Provide the [X, Y] coordinate of the cell's center where the given text is located.  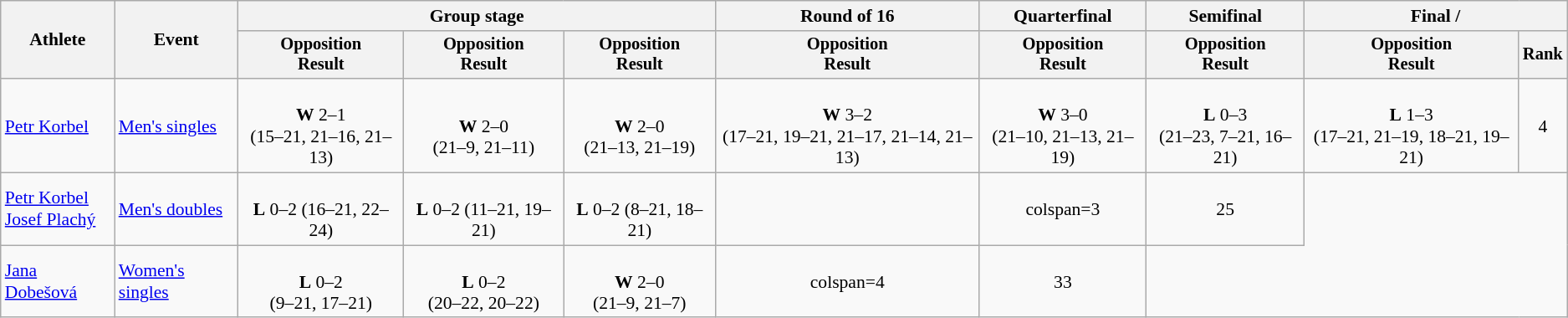
Men's singles [176, 126]
W 2–1(15–21, 21–16, 21–13) [321, 126]
colspan=3 [1063, 209]
4 [1543, 126]
W 2–0(21–13, 21–19) [640, 126]
Petr Korbel [58, 126]
Quarterfinal [1063, 16]
Athlete [58, 40]
Jana Dobešová [58, 281]
Rank [1543, 55]
Women's singles [176, 281]
Men's doubles [176, 209]
Group stage [477, 16]
colspan=4 [848, 281]
W 3–2(17–21, 19–21, 21–17, 21–14, 21–13) [848, 126]
Semifinal [1225, 16]
L 0–3(21–23, 7–21, 16–21) [1225, 126]
Final / [1435, 16]
W 2–0(21–9, 21–11) [483, 126]
Round of 16 [848, 16]
W 3–0(21–10, 21–13, 21–19) [1063, 126]
L 0–2 (16–21, 22–24) [321, 209]
L 0–2 (11–21, 19–21) [483, 209]
Event [176, 40]
25 [1225, 209]
L 1–3(17–21, 21–19, 18–21, 19–21) [1412, 126]
L 0–2(9–21, 17–21) [321, 281]
W 2–0(21–9, 21–7) [640, 281]
Petr KorbelJosef Plachý [58, 209]
L 0–2 (8–21, 18–21) [640, 209]
33 [1063, 281]
L 0–2(20–22, 20–22) [483, 281]
